Capture the cell that displays the provided text and extract its (X, Y) central coordinate. 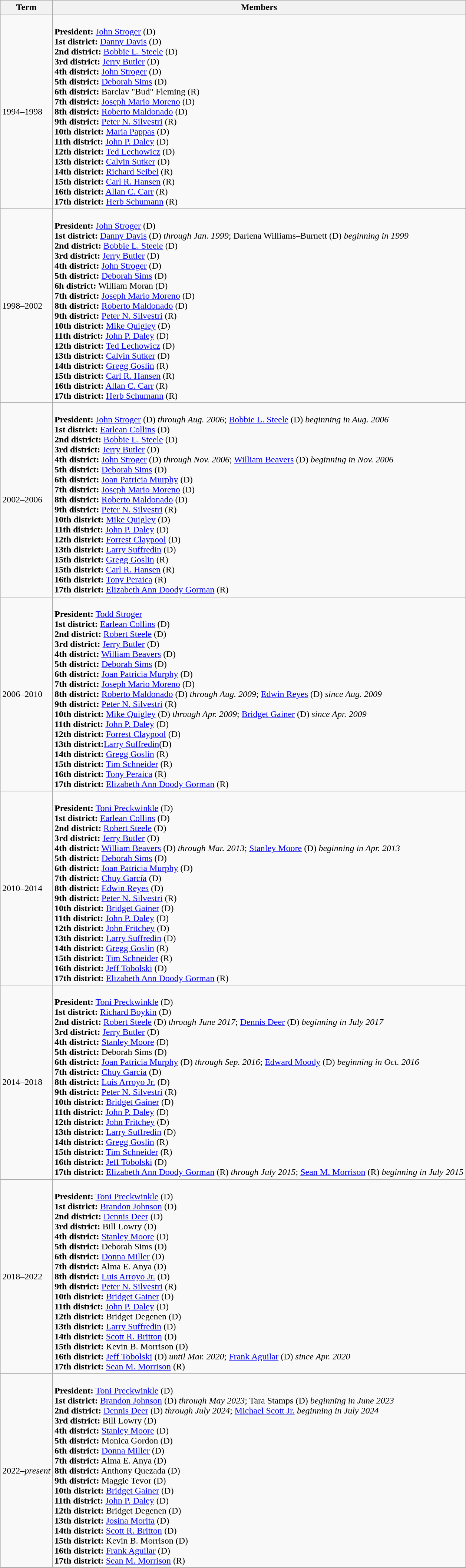
Term (27, 7)
1998–2002 (27, 306)
2010–2014 (27, 888)
2018–2022 (27, 1276)
2022–present (27, 1471)
2002–2006 (27, 500)
1994–1998 (27, 112)
2014–2018 (27, 1082)
2006–2010 (27, 694)
Members (259, 7)
